For the text-containing cell, return its midpoint in [X, Y] coordinate format. 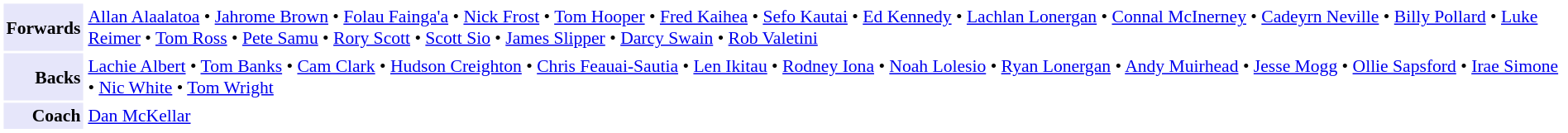
Backs [43, 76]
Dan McKellar [825, 116]
Forwards [43, 26]
Coach [43, 116]
